Extract the (X, Y) coordinate from the center of the cell holding the provided text.  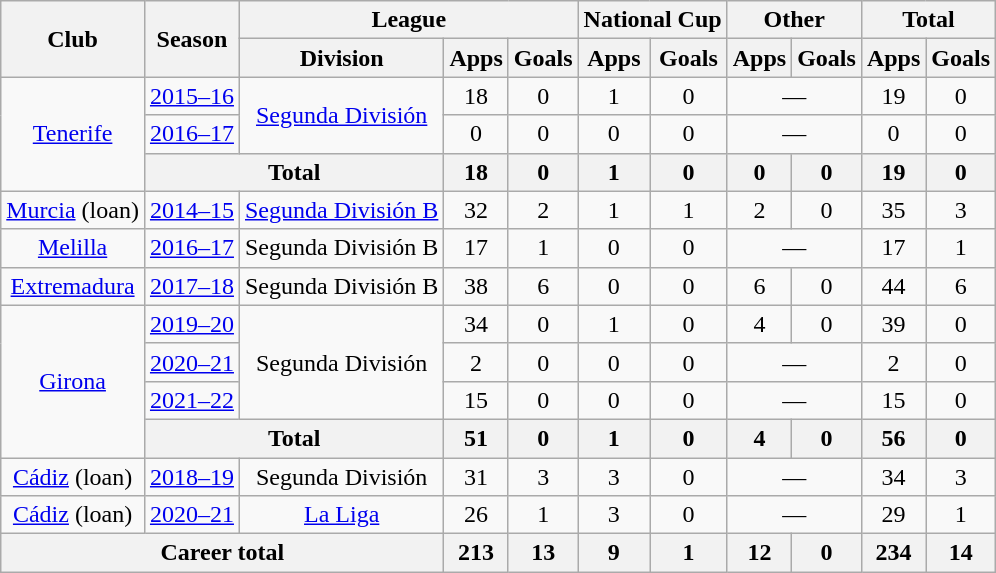
29 (893, 515)
51 (476, 438)
213 (476, 553)
35 (893, 210)
26 (476, 515)
Season (192, 39)
Girona (73, 381)
National Cup (652, 20)
39 (893, 324)
56 (893, 438)
14 (961, 553)
44 (893, 286)
2015–16 (192, 96)
9 (614, 553)
2021–22 (192, 400)
12 (759, 553)
Club (73, 39)
Division (341, 58)
Tenerife (73, 134)
League (408, 20)
2014–15 (192, 210)
Other (794, 20)
Melilla (73, 248)
234 (893, 553)
13 (543, 553)
Extremadura (73, 286)
La Liga (341, 515)
Career total (222, 553)
31 (476, 477)
2019–20 (192, 324)
2017–18 (192, 286)
32 (476, 210)
2018–19 (192, 477)
Murcia (loan) (73, 210)
38 (476, 286)
